Output the [X, Y] coordinate of the center of the cell containing the given text.  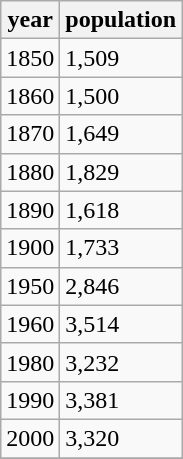
3,381 [121, 400]
1,500 [121, 96]
2000 [30, 438]
1900 [30, 248]
1850 [30, 58]
3,514 [121, 324]
1,733 [121, 248]
1870 [30, 134]
1960 [30, 324]
1,509 [121, 58]
1,618 [121, 210]
1980 [30, 362]
3,320 [121, 438]
1950 [30, 286]
3,232 [121, 362]
year [30, 20]
1,649 [121, 134]
population [121, 20]
1890 [30, 210]
1860 [30, 96]
2,846 [121, 286]
1,829 [121, 172]
1990 [30, 400]
1880 [30, 172]
